Return the (x, y) coordinate for the center point of the cell that contains the specified text.  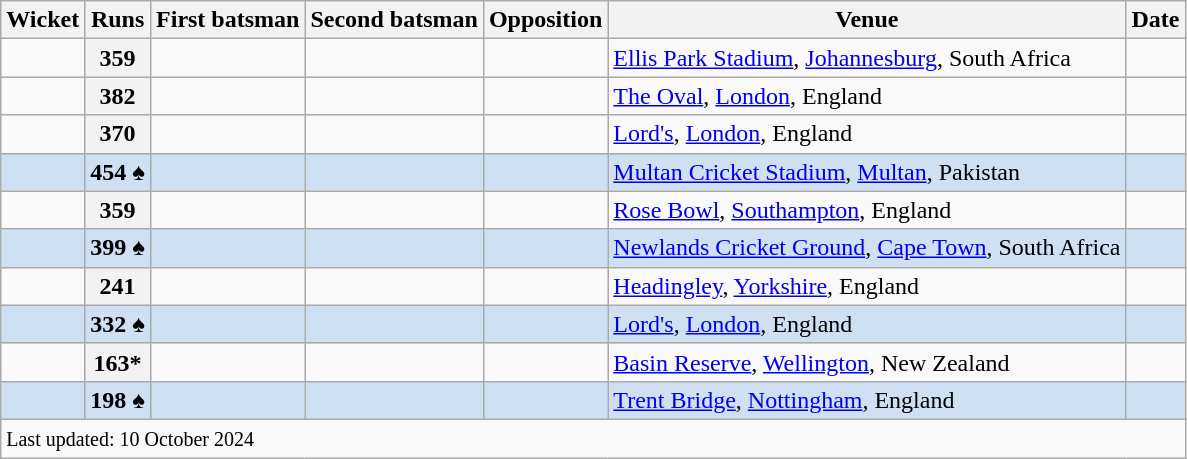
Opposition (545, 20)
Basin Reserve, Wellington, New Zealand (867, 362)
Headingley, Yorkshire, England (867, 286)
Multan Cricket Stadium, Multan, Pakistan (867, 172)
Last updated: 10 October 2024 (593, 438)
Ellis Park Stadium, Johannesburg, South Africa (867, 58)
Newlands Cricket Ground, Cape Town, South Africa (867, 248)
399 ♠ (118, 248)
370 (118, 134)
332 ♠ (118, 324)
Second batsman (394, 20)
241 (118, 286)
Runs (118, 20)
198 ♠ (118, 400)
First batsman (228, 20)
382 (118, 96)
Date (1156, 20)
Trent Bridge, Nottingham, England (867, 400)
Wicket (43, 20)
Rose Bowl, Southampton, England (867, 210)
163* (118, 362)
Venue (867, 20)
The Oval, London, England (867, 96)
454 ♠ (118, 172)
